Scan for the cell matching the given text and deliver its (x, y) coordinate at center. 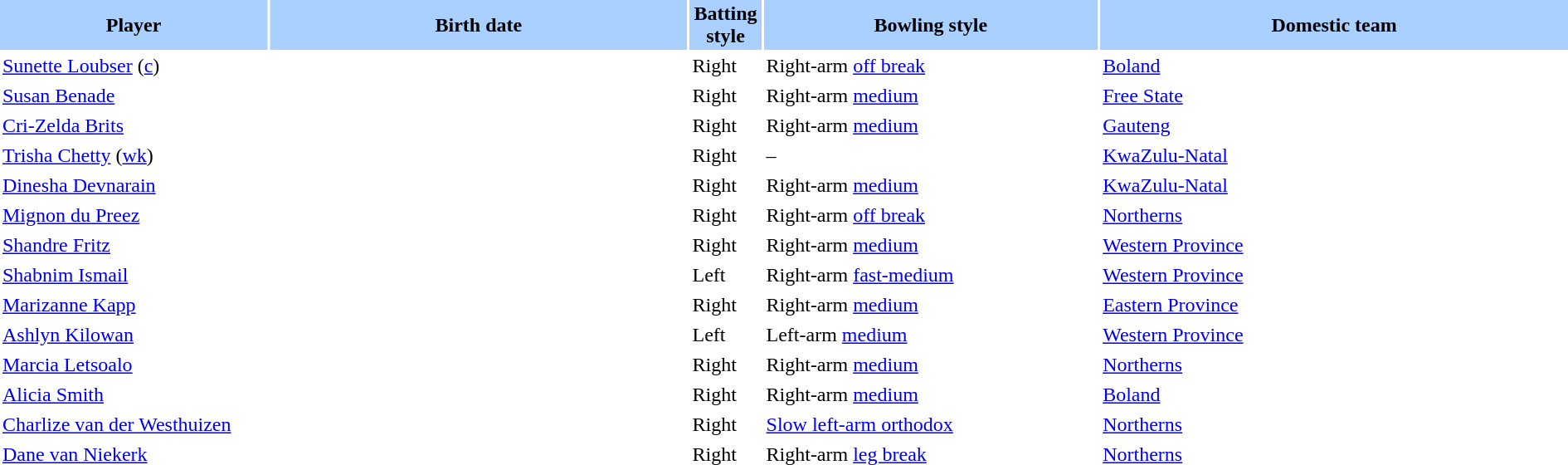
Gauteng (1334, 126)
Bowling style (931, 25)
Marcia Letsoalo (134, 365)
Batting style (725, 25)
Right-arm fast-medium (931, 276)
Susan Benade (134, 96)
– (931, 156)
Mignon du Preez (134, 216)
Marizanne Kapp (134, 306)
Cri-Zelda Brits (134, 126)
Eastern Province (1334, 306)
Domestic team (1334, 25)
Shabnim Ismail (134, 276)
Trisha Chetty (wk) (134, 156)
Ashlyn Kilowan (134, 335)
Shandre Fritz (134, 246)
Sunette Loubser (c) (134, 66)
Left-arm medium (931, 335)
Free State (1334, 96)
Dinesha Devnarain (134, 186)
Birth date (478, 25)
Slow left-arm orthodox (931, 425)
Player (134, 25)
Alicia Smith (134, 395)
Charlize van der Westhuizen (134, 425)
